Extract the [x, y] coordinate from the center of the cell holding the provided text.  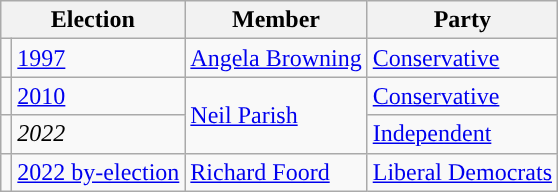
Liberal Democrats [462, 172]
2022 by-election [98, 172]
Angela Browning [276, 58]
Election [93, 20]
Member [276, 20]
Neil Parish [276, 115]
2022 [98, 134]
Independent [462, 134]
Richard Foord [276, 172]
1997 [98, 58]
Party [462, 20]
2010 [98, 96]
